Provide the (x, y) coordinate of the cell's center where the given text is located.  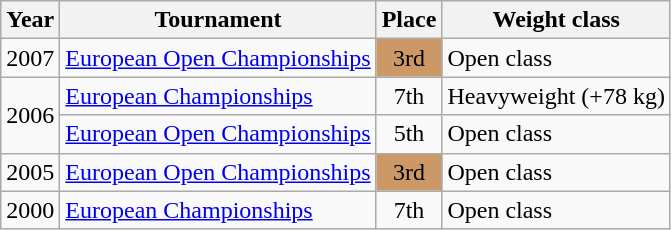
Tournament (218, 20)
Place (409, 20)
Year (30, 20)
2006 (30, 115)
2005 (30, 172)
Heavyweight (+78 kg) (556, 96)
5th (409, 134)
2007 (30, 58)
2000 (30, 210)
Weight class (556, 20)
